Return [x, y] of the center of cell containing provided text 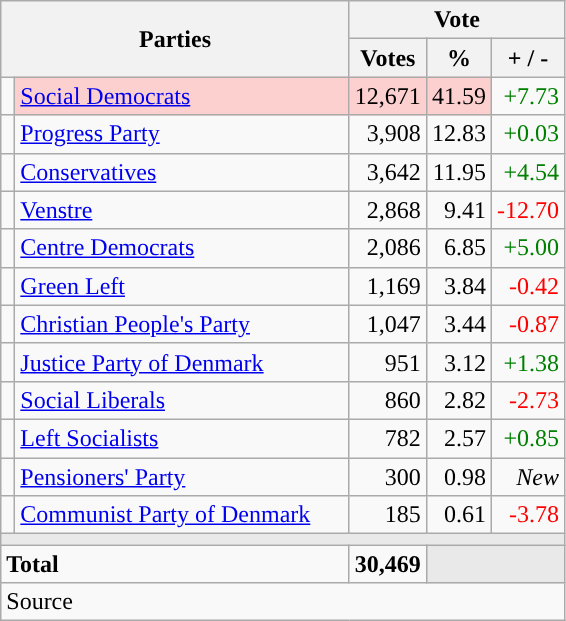
+ / - [528, 58]
Christian People's Party [182, 324]
+1.38 [528, 362]
12.83 [458, 134]
185 [388, 515]
Votes [388, 58]
Total [176, 564]
3.44 [458, 324]
41.59 [458, 96]
Vote [456, 20]
Progress Party [182, 134]
Venstre [182, 210]
Pensioners' Party [182, 477]
+4.54 [528, 172]
Conservatives [182, 172]
-3.78 [528, 515]
1,047 [388, 324]
951 [388, 362]
2,086 [388, 248]
30,469 [388, 564]
300 [388, 477]
-0.87 [528, 324]
3,908 [388, 134]
Left Socialists [182, 438]
860 [388, 400]
782 [388, 438]
0.61 [458, 515]
6.85 [458, 248]
1,169 [388, 286]
2.82 [458, 400]
11.95 [458, 172]
3.12 [458, 362]
Centre Democrats [182, 248]
3,642 [388, 172]
Green Left [182, 286]
-12.70 [528, 210]
+7.73 [528, 96]
+0.03 [528, 134]
Communist Party of Denmark [182, 515]
Social Democrats [182, 96]
-0.42 [528, 286]
0.98 [458, 477]
Justice Party of Denmark [182, 362]
2.57 [458, 438]
Social Liberals [182, 400]
+0.85 [528, 438]
-2.73 [528, 400]
3.84 [458, 286]
9.41 [458, 210]
12,671 [388, 96]
% [458, 58]
New [528, 477]
2,868 [388, 210]
Parties [176, 39]
+5.00 [528, 248]
Source [283, 602]
